Find where the given text appears and provide that cell's center as (X, Y) coordinate. 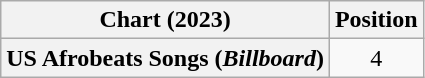
US Afrobeats Songs (Billboard) (166, 58)
Chart (2023) (166, 20)
4 (376, 58)
Position (376, 20)
